Capture the cell that displays the provided text and extract its [x, y] central coordinate. 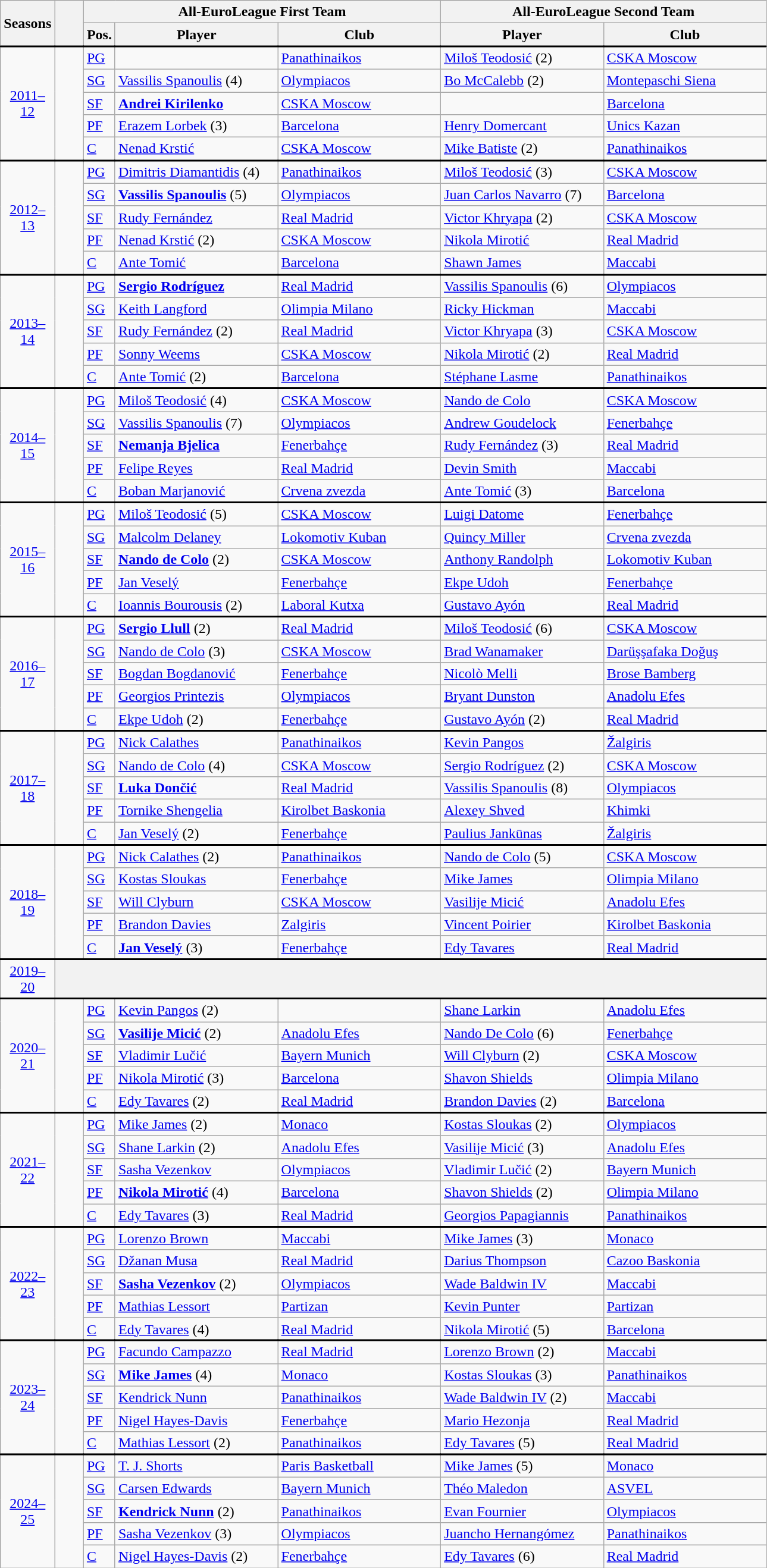
Sasha Vezenkov [196, 1169]
Rudy Fernández (2) [196, 331]
2013–14 [27, 331]
Juan Carlos Navarro (7) [522, 195]
Andrew Goudelock [522, 423]
2021–22 [27, 1169]
Malcolm Delaney [196, 537]
Vladimir Lučić (2) [522, 1169]
Vassilis Spanoulis (4) [196, 80]
Nando de Colo (4) [196, 765]
Edy Tavares (5) [522, 1442]
Laboral Kutxa [359, 606]
Darius Thompson [522, 1261]
Will Clyburn (2) [522, 1056]
Brad Wanamaker [522, 651]
Devin Smith [522, 468]
Nicolò Melli [522, 674]
Edy Tavares [522, 947]
Nigel Hayes-Davis [196, 1420]
Felipe Reyes [196, 468]
Kevin Pangos [522, 742]
Miloš Teodosić (4) [196, 400]
Jan Veselý (2) [196, 834]
Sasha Vezenkov (2) [196, 1284]
Zalgiris [359, 924]
Stéphane Lasme [522, 377]
Nikola Mirotić (3) [196, 1078]
Mike James (5) [522, 1466]
Edy Tavares (4) [196, 1329]
Andrei Kirilenko [196, 103]
Nikola Mirotić [522, 240]
Kostas Sloukas [196, 879]
Miloš Teodosić (6) [522, 628]
Paulius Jankūnas [522, 834]
Nando de Colo [522, 400]
Darüşşafaka Doğuş [685, 651]
Paris Basketball [359, 1466]
Edy Tavares (2) [196, 1102]
Mike Batiste (2) [522, 149]
Ekpe Udoh (2) [196, 720]
Vasilije Micić [522, 902]
Khimki [685, 810]
Luka Dončić [196, 788]
Sergio Rodríguez (2) [522, 765]
Tornike Shengelia [196, 810]
2018–19 [27, 902]
2015–16 [27, 560]
Kevin Pangos (2) [196, 1010]
Nenad Krstić [196, 149]
Ioannis Bourousis (2) [196, 606]
Shavon Shields [522, 1078]
Kostas Sloukas (3) [522, 1375]
Nigel Hayes-Davis (2) [196, 1556]
Nando de Colo (5) [522, 857]
Nick Calathes (2) [196, 857]
Kendrick Nunn [196, 1397]
Bryant Dunston [522, 697]
Miloš Teodosić (5) [196, 514]
Théo Maledon [522, 1488]
Carsen Edwards [196, 1488]
Vladimir Lučić [196, 1056]
Nenad Krstić (2) [196, 240]
Montepaschi Siena [685, 80]
Nando De Colo (6) [522, 1033]
Lorenzo Brown (2) [522, 1351]
Nando de Colo (2) [196, 560]
Kendrick Nunn (2) [196, 1511]
2022–23 [27, 1284]
Victor Khryapa (3) [522, 331]
Ricky Hickman [522, 309]
Henry Domercant [522, 126]
Sergio Llull (2) [196, 628]
Mike James (3) [522, 1238]
Georgios Papagiannis [522, 1216]
Mathias Lessort [196, 1306]
Vassilis Spanoulis (5) [196, 195]
2016–17 [27, 674]
2012–13 [27, 217]
Miloš Teodosić (2) [522, 58]
Nikola Mirotić (5) [522, 1329]
Erazem Lorbek (3) [196, 126]
Vasilije Micić (3) [522, 1147]
Alexey Shved [522, 810]
Edy Tavares (6) [522, 1556]
Keith Langford [196, 309]
Vincent Poirier [522, 924]
Ante Tomić (2) [196, 377]
Brandon Davies (2) [522, 1102]
2020–21 [27, 1056]
Brose Bamberg [685, 674]
Jan Veselý [196, 582]
2024–25 [27, 1511]
Vassilis Spanoulis (6) [522, 286]
All-EuroLeague First Team [262, 12]
Ante Tomić [196, 263]
Georgios Printezis [196, 697]
2014–15 [27, 446]
Brandon Davies [196, 924]
T. J. Shorts [196, 1466]
Nikola Mirotić (4) [196, 1192]
Rudy Fernández [196, 217]
Gustavo Ayón (2) [522, 720]
Mike James (4) [196, 1375]
Shane Larkin (2) [196, 1147]
Boban Marjanović [196, 491]
Seasons [27, 24]
Will Clyburn [196, 902]
Miloš Teodosić (3) [522, 171]
Kostas Sloukas (2) [522, 1124]
2011–12 [27, 104]
2017–18 [27, 788]
Evan Fournier [522, 1511]
Nick Calathes [196, 742]
Jan Veselý (3) [196, 947]
Victor Khryapa (2) [522, 217]
Ante Tomić (3) [522, 491]
Shavon Shields (2) [522, 1192]
Luigi Datome [522, 514]
Mario Hezonja [522, 1420]
Mathias Lessort (2) [196, 1442]
Ekpe Udoh [522, 582]
All-EuroLeague Second Team [603, 12]
Nikola Mirotić (2) [522, 354]
Vassilis Spanoulis (7) [196, 423]
2023–24 [27, 1397]
Wade Baldwin IV (2) [522, 1397]
Mike James [522, 879]
ASVEL [685, 1488]
Juancho Hernangómez [522, 1533]
2019–20 [27, 979]
Nando de Colo (3) [196, 651]
Sasha Vezenkov (3) [196, 1533]
Lorenzo Brown [196, 1238]
Shane Larkin [522, 1010]
Mike James (2) [196, 1124]
Sergio Rodríguez [196, 286]
Vasilije Micić (2) [196, 1033]
Pos. [99, 35]
Unics Kazan [685, 126]
Džanan Musa [196, 1261]
Dimitris Diamantidis (4) [196, 171]
Bogdan Bogdanović [196, 674]
Anthony Randolph [522, 560]
Gustavo Ayón [522, 606]
Sonny Weems [196, 354]
Quincy Miller [522, 537]
Bo McCalebb (2) [522, 80]
Facundo Campazzo [196, 1351]
Wade Baldwin IV [522, 1284]
Vassilis Spanoulis (8) [522, 788]
Edy Tavares (3) [196, 1216]
Cazoo Baskonia [685, 1261]
Nemanja Bjelica [196, 446]
Rudy Fernández (3) [522, 446]
Shawn James [522, 263]
Kevin Punter [522, 1306]
